Scan for the cell matching the given text and deliver its [x, y] coordinate at center. 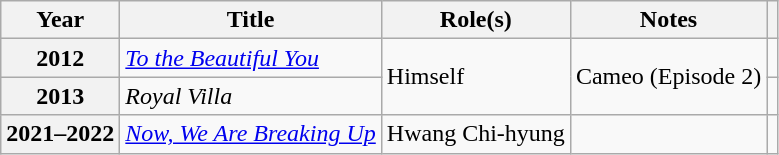
Himself [476, 77]
2013 [60, 96]
To the Beautiful You [250, 58]
Now, We Are Breaking Up [250, 134]
Royal Villa [250, 96]
Hwang Chi-hyung [476, 134]
Year [60, 20]
2021–2022 [60, 134]
2012 [60, 58]
Title [250, 20]
Role(s) [476, 20]
Notes [668, 20]
Cameo (Episode 2) [668, 77]
